From the cell containing the given text, extract its center point as (X, Y) coordinate. 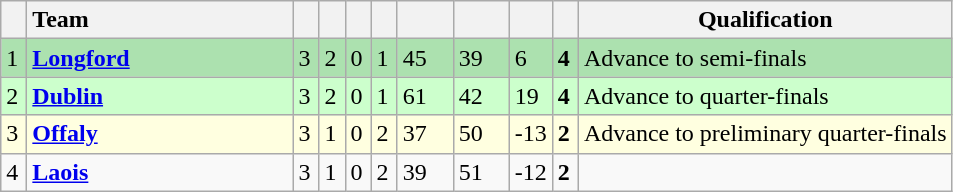
50 (481, 134)
Advance to semi-finals (765, 58)
Longford (160, 58)
Advance to preliminary quarter-finals (765, 134)
6 (530, 58)
-12 (530, 172)
Advance to quarter-finals (765, 96)
Laois (160, 172)
-13 (530, 134)
Team (160, 20)
Qualification (765, 20)
51 (481, 172)
Offaly (160, 134)
42 (481, 96)
45 (425, 58)
37 (425, 134)
61 (425, 96)
19 (530, 96)
Dublin (160, 96)
